Scan for the cell matching the given text and deliver its [x, y] coordinate at center. 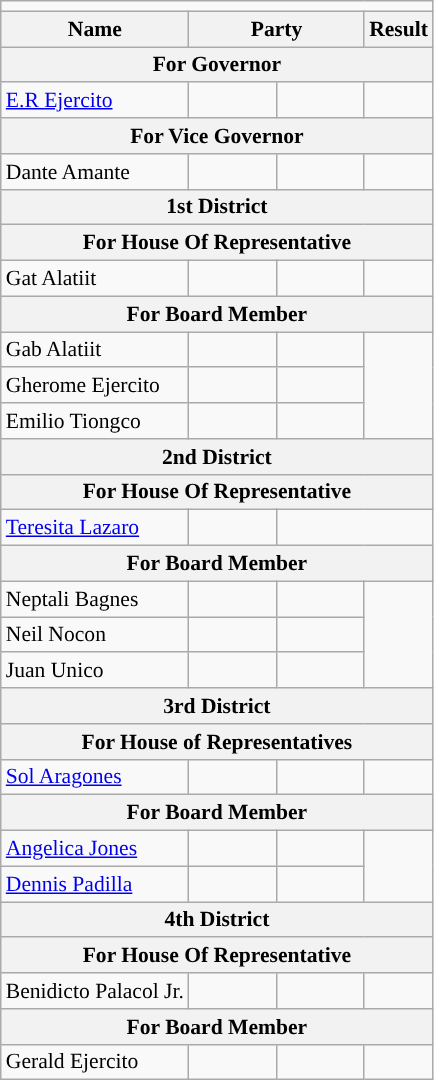
Sol Aragones [95, 777]
Angelica Jones [95, 849]
Benidicto Palacol Jr. [95, 991]
Dante Amante [95, 172]
Gab Alatiit [95, 350]
Juan Unico [95, 671]
Neptali Bagnes [95, 599]
3rd District [217, 706]
For Vice Governor [217, 136]
Gat Alatiit [95, 279]
1st District [217, 207]
For Governor [217, 65]
Gherome Ejercito [95, 386]
4th District [217, 920]
Result [398, 29]
Teresita Lazaro [95, 528]
For House of Representatives [217, 742]
Gerald Ejercito [95, 1062]
Name [95, 29]
E.R Ejercito [95, 101]
Emilio Tiongco [95, 421]
Neil Nocon [95, 635]
Dennis Padilla [95, 884]
2nd District [217, 457]
Party [276, 29]
